Pinpoint the cell where the given text exists, returning its (x, y) midpoint coordinate. 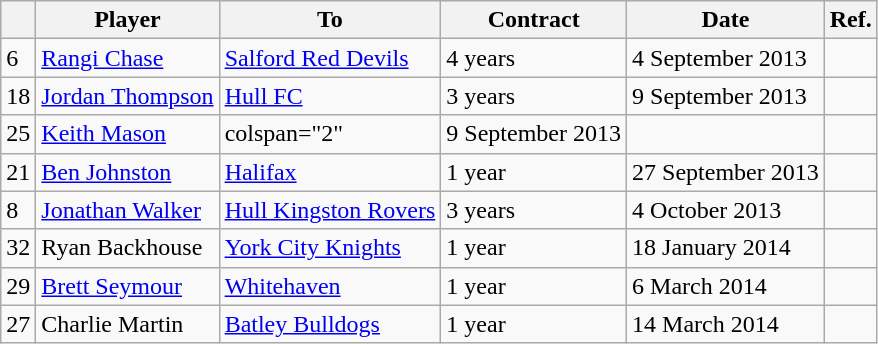
18 (18, 96)
14 March 2014 (726, 324)
Brett Seymour (128, 286)
Hull Kingston Rovers (330, 210)
Hull FC (330, 96)
21 (18, 172)
4 October 2013 (726, 210)
Batley Bulldogs (330, 324)
4 September 2013 (726, 58)
York City Knights (330, 248)
6 (18, 58)
Jordan Thompson (128, 96)
27 September 2013 (726, 172)
18 January 2014 (726, 248)
Jonathan Walker (128, 210)
Salford Red Devils (330, 58)
colspan="2" (330, 134)
Keith Mason (128, 134)
Date (726, 20)
Halifax (330, 172)
Ref. (850, 20)
Rangi Chase (128, 58)
Contract (534, 20)
6 March 2014 (726, 286)
4 years (534, 58)
8 (18, 210)
To (330, 20)
32 (18, 248)
Ryan Backhouse (128, 248)
Player (128, 20)
Whitehaven (330, 286)
Ben Johnston (128, 172)
25 (18, 134)
29 (18, 286)
Charlie Martin (128, 324)
27 (18, 324)
